Return the [x, y] coordinate for the center point of the cell that contains the specified text.  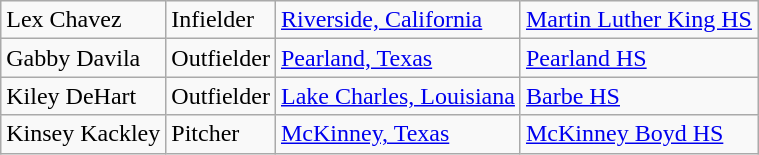
Martin Luther King HS [638, 20]
McKinney, Texas [398, 134]
Gabby Davila [84, 58]
Lex Chavez [84, 20]
Infielder [221, 20]
Kinsey Kackley [84, 134]
Pearland, Texas [398, 58]
Riverside, California [398, 20]
McKinney Boyd HS [638, 134]
Kiley DeHart [84, 96]
Barbe HS [638, 96]
Lake Charles, Louisiana [398, 96]
Pearland HS [638, 58]
Pitcher [221, 134]
